Pinpoint the cell where the given text exists, returning its (x, y) midpoint coordinate. 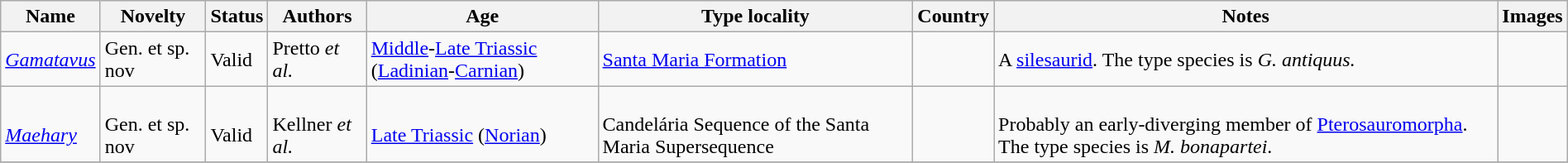
Authors (318, 17)
Middle-Late Triassic (Ladinian-Carnian) (482, 60)
Late Triassic (Norian) (482, 124)
Maehary (50, 124)
Novelty (153, 17)
Kellner et al. (318, 124)
Candelária Sequence of the Santa Maria Supersequence (756, 124)
Notes (1245, 17)
A silesaurid. The type species is G. antiquus. (1245, 60)
Age (482, 17)
Country (954, 17)
Santa Maria Formation (756, 60)
Gamatavus (50, 60)
Type locality (756, 17)
Probably an early-diverging member of Pterosauromorpha. The type species is M. bonapartei. (1245, 124)
Name (50, 17)
Status (237, 17)
Pretto et al. (318, 60)
Images (1532, 17)
